Scan for the cell matching the given text and deliver its (x, y) coordinate at center. 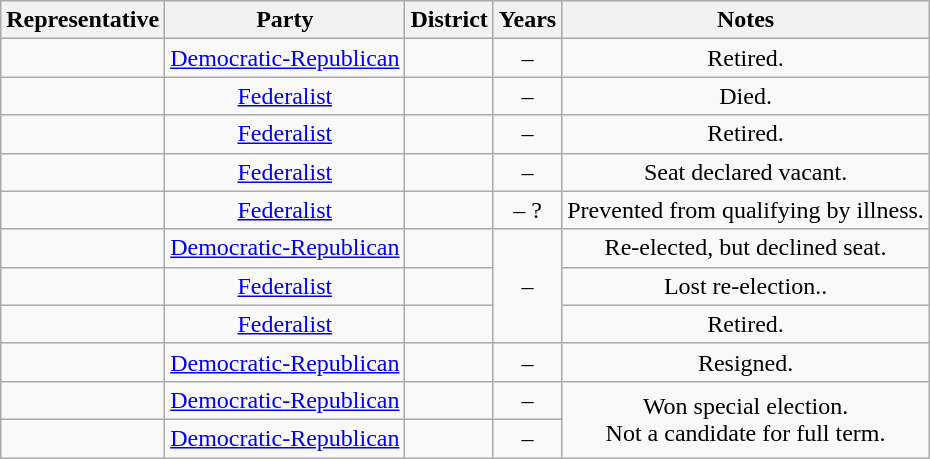
Resigned. (746, 362)
Years (527, 20)
District (449, 20)
Party (285, 20)
– ? (527, 210)
Lost re-election.. (746, 286)
Representative (83, 20)
Notes (746, 20)
Won special election.Not a candidate for full term. (746, 419)
Prevented from qualifying by illness. (746, 210)
Died. (746, 96)
Seat declared vacant. (746, 172)
Re-elected, but declined seat. (746, 248)
